Locate the cell with the specified text and output its (X, Y) center coordinate. 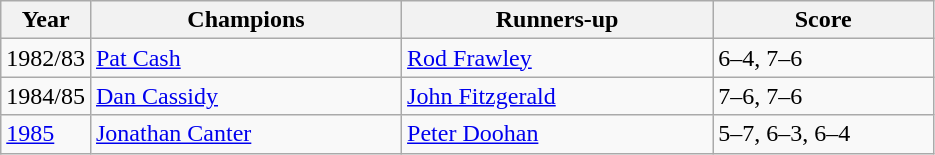
Runners-up (558, 20)
1985 (46, 134)
John Fitzgerald (558, 96)
5–7, 6–3, 6–4 (824, 134)
7–6, 7–6 (824, 96)
1982/83 (46, 58)
Jonathan Canter (246, 134)
1984/85 (46, 96)
6–4, 7–6 (824, 58)
Pat Cash (246, 58)
Peter Doohan (558, 134)
Rod Frawley (558, 58)
Score (824, 20)
Year (46, 20)
Dan Cassidy (246, 96)
Champions (246, 20)
